Extract the (x, y) coordinate from the center of the cell holding the provided text.  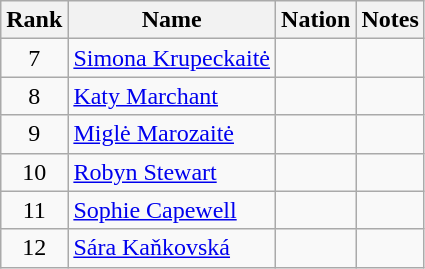
8 (34, 96)
Miglė Marozaitė (172, 134)
Rank (34, 20)
Robyn Stewart (172, 172)
9 (34, 134)
Sára Kaňkovská (172, 248)
10 (34, 172)
Katy Marchant (172, 96)
Notes (390, 20)
Sophie Capewell (172, 210)
11 (34, 210)
Simona Krupeckaitė (172, 58)
12 (34, 248)
Name (172, 20)
7 (34, 58)
Nation (316, 20)
